Search for the cell housing the specified text and yield its [x, y] center coordinate. 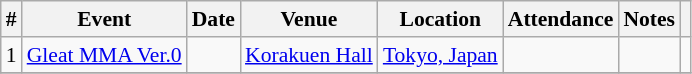
Event [104, 19]
1 [12, 55]
Date [214, 19]
Attendance [561, 19]
Notes [649, 19]
Location [440, 19]
Venue [309, 19]
# [12, 19]
Korakuen Hall [309, 55]
Tokyo, Japan [440, 55]
Gleat MMA Ver.0 [104, 55]
